Provide the (x, y) coordinate of the cell's center where the given text is located.  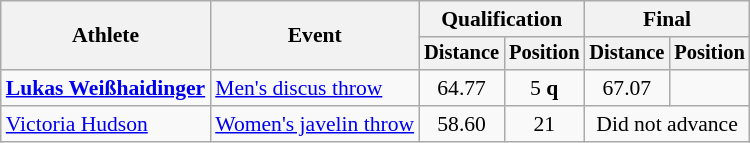
Men's discus throw (314, 88)
Event (314, 36)
58.60 (462, 124)
Final (666, 19)
Women's javelin throw (314, 124)
Did not advance (666, 124)
5 q (544, 88)
Victoria Hudson (106, 124)
Qualification (502, 19)
21 (544, 124)
Lukas Weißhaidinger (106, 88)
64.77 (462, 88)
67.07 (626, 88)
Athlete (106, 36)
